Extract the (X, Y) coordinate from the center of the cell holding the provided text.  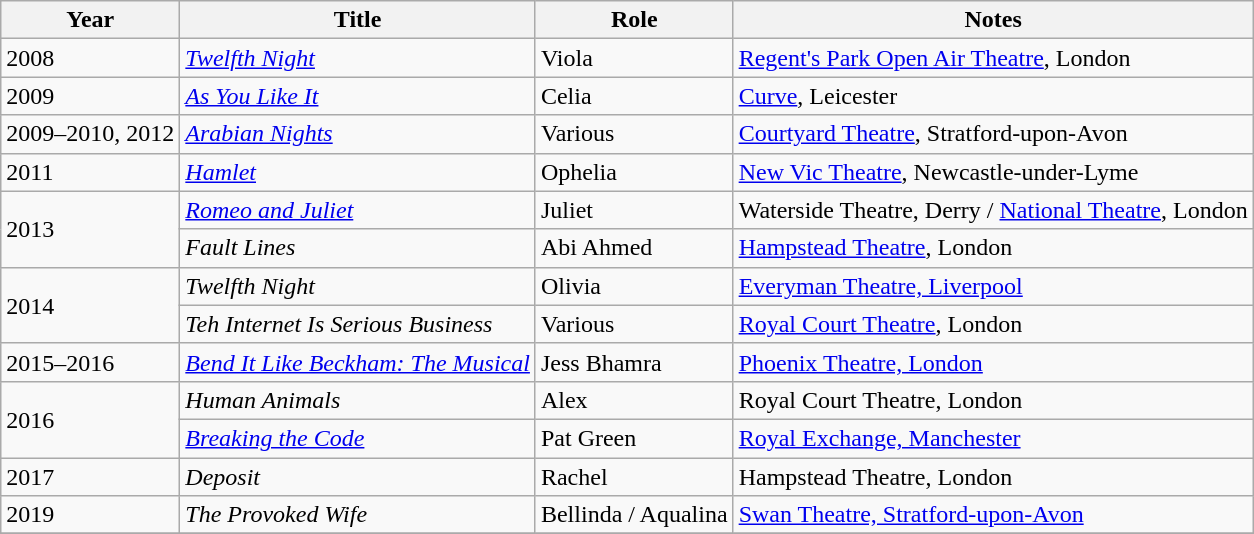
Phoenix Theatre, London (993, 362)
Abi Ahmed (634, 248)
2016 (90, 419)
Rachel (634, 477)
2017 (90, 477)
2013 (90, 229)
Viola (634, 58)
New Vic Theatre, Newcastle-under-Lyme (993, 172)
2015–2016 (90, 362)
Bellinda / Aqualina (634, 515)
2019 (90, 515)
Title (358, 20)
The Provoked Wife (358, 515)
Ophelia (634, 172)
Pat Green (634, 438)
Arabian Nights (358, 134)
Jess Bhamra (634, 362)
2014 (90, 305)
Bend It Like Beckham: The Musical (358, 362)
Regent's Park Open Air Theatre, London (993, 58)
Courtyard Theatre, Stratford-upon-Avon (993, 134)
Olivia (634, 286)
As You Like It (358, 96)
Waterside Theatre, Derry / National Theatre, London (993, 210)
Fault Lines (358, 248)
Notes (993, 20)
Swan Theatre, Stratford-upon-Avon (993, 515)
Romeo and Juliet (358, 210)
Deposit (358, 477)
Breaking the Code (358, 438)
2009 (90, 96)
2011 (90, 172)
Celia (634, 96)
Juliet (634, 210)
2008 (90, 58)
Everyman Theatre, Liverpool (993, 286)
Teh Internet Is Serious Business (358, 324)
2009–2010, 2012 (90, 134)
Year (90, 20)
Royal Exchange, Manchester (993, 438)
Curve, Leicester (993, 96)
Role (634, 20)
Hamlet (358, 172)
Alex (634, 400)
Human Animals (358, 400)
